Provide the [X, Y] coordinate of the cell's center where the given text is located.  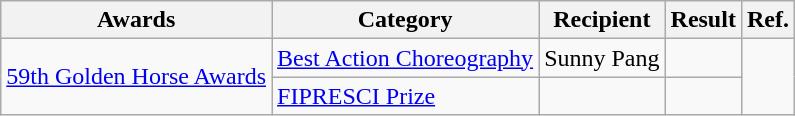
Ref. [768, 20]
59th Golden Horse Awards [136, 77]
Category [406, 20]
Recipient [602, 20]
FIPRESCI Prize [406, 96]
Sunny Pang [602, 58]
Awards [136, 20]
Best Action Choreography [406, 58]
Result [703, 20]
